Determine the (x, y) coordinate at the center of the cell enclosing the given text.  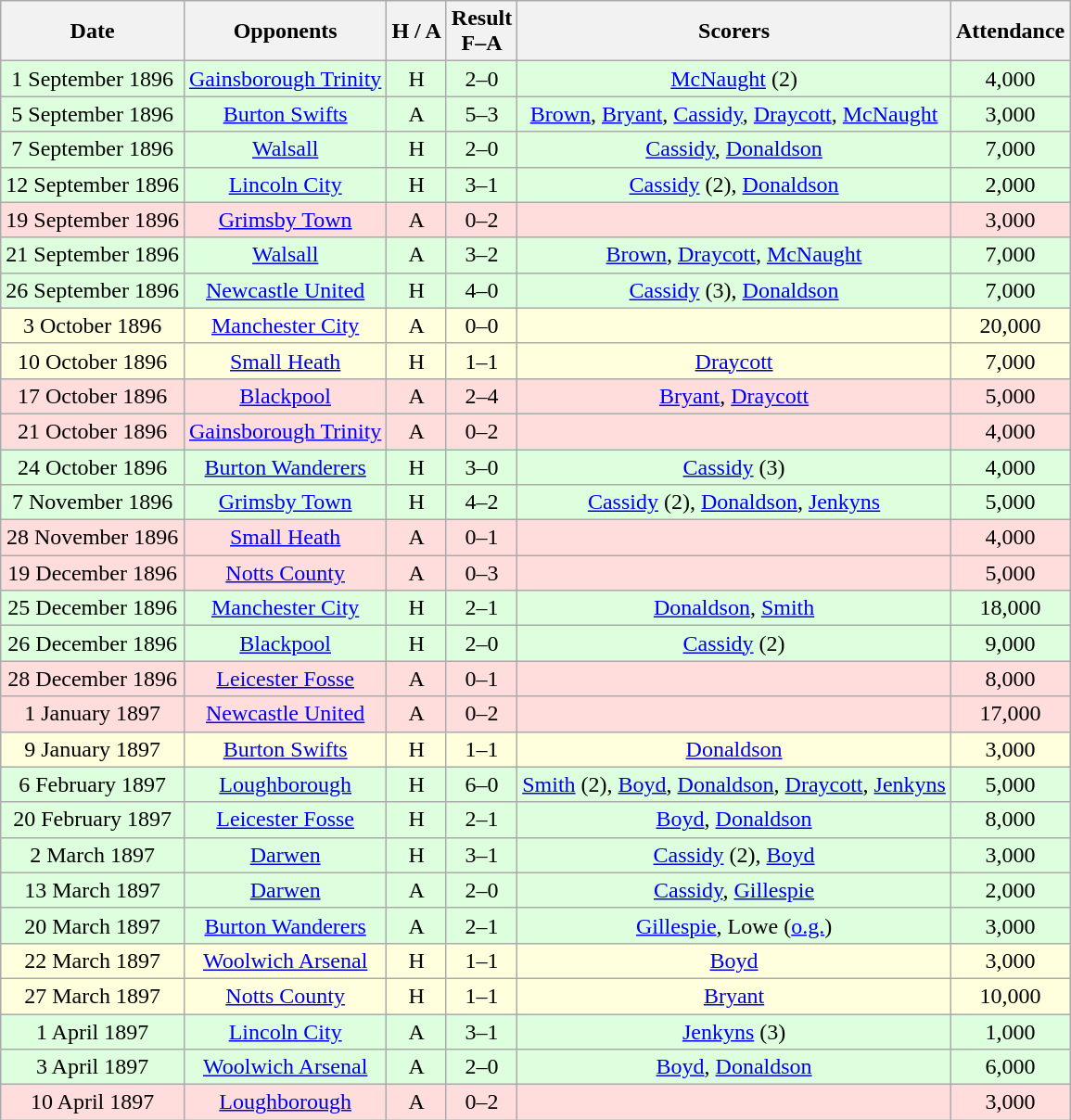
3 April 1897 (93, 1067)
7 November 1896 (93, 503)
6 February 1897 (93, 784)
Jenkyns (3) (734, 1032)
Date (93, 32)
Donaldson, Smith (734, 608)
Cassidy (2) (734, 643)
3–2 (481, 255)
4–0 (481, 290)
1 April 1897 (93, 1032)
10 October 1896 (93, 361)
10,000 (1010, 996)
28 November 1896 (93, 538)
Draycott (734, 361)
19 September 1896 (93, 220)
Boyd (734, 961)
20,000 (1010, 325)
McNaught (2) (734, 79)
26 December 1896 (93, 643)
9,000 (1010, 643)
0–0 (481, 325)
20 March 1897 (93, 925)
Cassidy, Gillespie (734, 890)
5 September 1896 (93, 114)
Cassidy (3) (734, 466)
26 September 1896 (93, 290)
H / A (416, 32)
13 March 1897 (93, 890)
Cassidy (2), Donaldson (734, 185)
21 September 1896 (93, 255)
17 October 1896 (93, 396)
18,000 (1010, 608)
6–0 (481, 784)
1,000 (1010, 1032)
25 December 1896 (93, 608)
2 March 1897 (93, 855)
27 March 1897 (93, 996)
1 September 1896 (93, 79)
Brown, Draycott, McNaught (734, 255)
Scorers (734, 32)
1 January 1897 (93, 714)
Attendance (1010, 32)
12 September 1896 (93, 185)
Smith (2), Boyd, Donaldson, Draycott, Jenkyns (734, 784)
Cassidy (2), Donaldson, Jenkyns (734, 503)
Donaldson (734, 749)
24 October 1896 (93, 466)
Bryant, Draycott (734, 396)
Cassidy (3), Donaldson (734, 290)
17,000 (1010, 714)
28 December 1896 (93, 679)
9 January 1897 (93, 749)
21 October 1896 (93, 431)
3 October 1896 (93, 325)
Cassidy, Donaldson (734, 149)
22 March 1897 (93, 961)
20 February 1897 (93, 820)
7 September 1896 (93, 149)
Gillespie, Lowe (o.g.) (734, 925)
6,000 (1010, 1067)
19 December 1896 (93, 573)
Opponents (285, 32)
Brown, Bryant, Cassidy, Draycott, McNaught (734, 114)
Bryant (734, 996)
3–0 (481, 466)
ResultF–A (481, 32)
10 April 1897 (93, 1102)
4–2 (481, 503)
2–4 (481, 396)
Cassidy (2), Boyd (734, 855)
5–3 (481, 114)
0–3 (481, 573)
